Detect which cell encompasses the target text, then output its [X, Y] center coordinate. 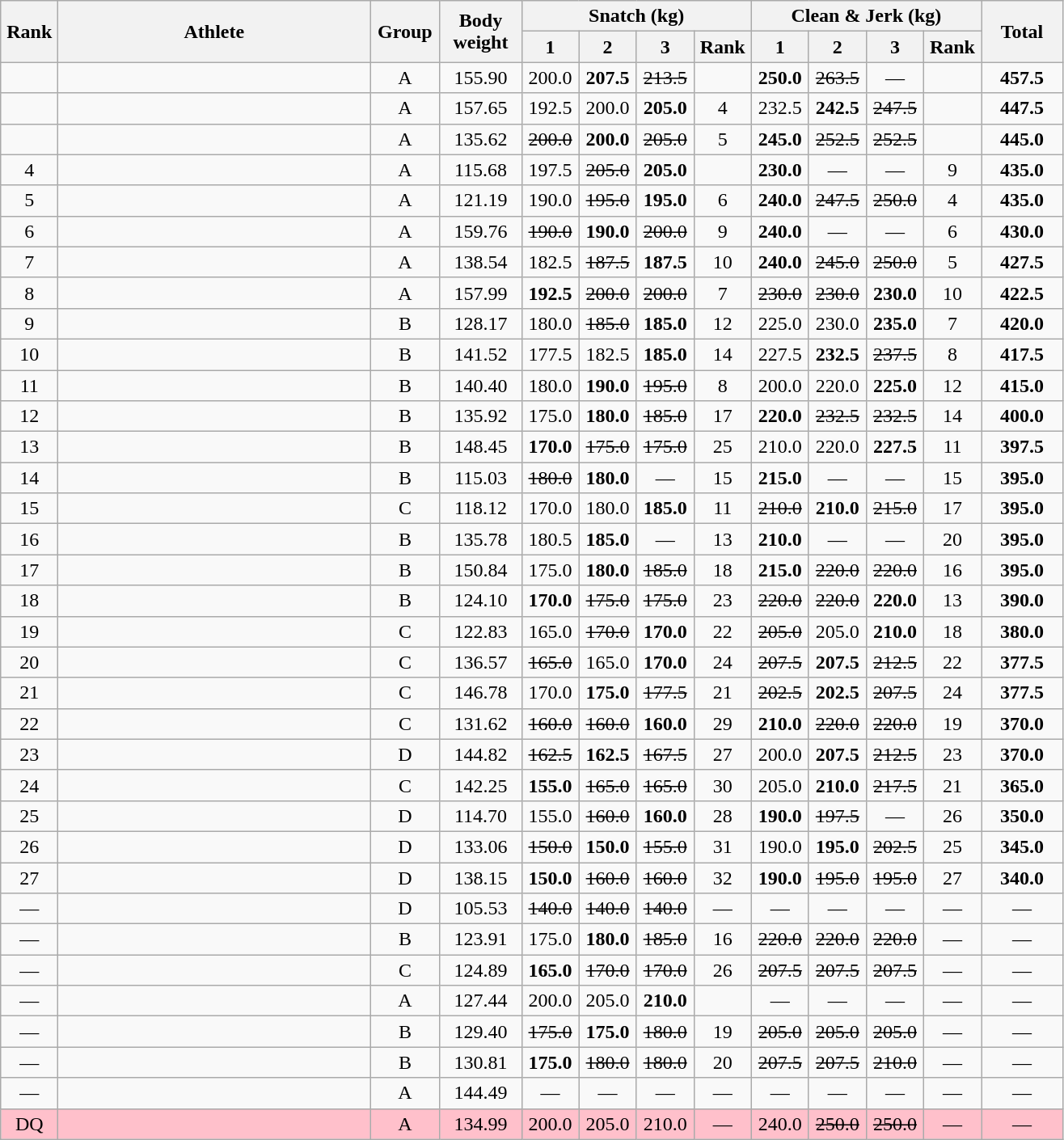
118.12 [480, 509]
123.91 [480, 939]
114.70 [480, 816]
133.06 [480, 847]
Athlete [214, 32]
457.5 [1022, 78]
445.0 [1022, 139]
167.5 [665, 754]
131.62 [480, 724]
150.84 [480, 570]
115.03 [480, 478]
124.10 [480, 601]
144.49 [480, 1093]
Snatch (kg) [636, 16]
157.99 [480, 293]
Clean & Jerk (kg) [866, 16]
28 [723, 816]
146.78 [480, 693]
159.76 [480, 231]
415.0 [1022, 386]
422.5 [1022, 293]
135.62 [480, 139]
Total [1022, 32]
365.0 [1022, 785]
242.5 [838, 108]
420.0 [1022, 323]
140.40 [480, 386]
31 [723, 847]
430.0 [1022, 231]
138.15 [480, 877]
136.57 [480, 662]
144.82 [480, 754]
DQ [29, 1124]
217.5 [894, 785]
115.68 [480, 170]
148.45 [480, 447]
Group [405, 32]
400.0 [1022, 416]
128.17 [480, 323]
447.5 [1022, 108]
237.5 [894, 354]
135.78 [480, 539]
340.0 [1022, 877]
350.0 [1022, 816]
155.90 [480, 78]
263.5 [838, 78]
32 [723, 877]
124.89 [480, 970]
135.92 [480, 416]
157.65 [480, 108]
213.5 [665, 78]
122.83 [480, 631]
417.5 [1022, 354]
390.0 [1022, 601]
380.0 [1022, 631]
142.25 [480, 785]
Body weight [480, 32]
29 [723, 724]
127.44 [480, 1001]
105.53 [480, 909]
427.5 [1022, 262]
130.81 [480, 1062]
30 [723, 785]
141.52 [480, 354]
121.19 [480, 201]
235.0 [894, 323]
134.99 [480, 1124]
180.5 [550, 539]
138.54 [480, 262]
129.40 [480, 1032]
397.5 [1022, 447]
345.0 [1022, 847]
